Scan for the cell matching the given text and deliver its (x, y) coordinate at center. 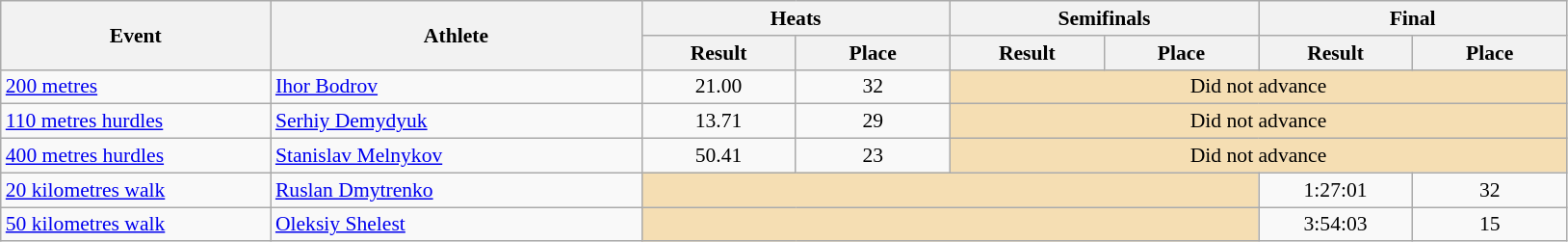
Heats (796, 18)
50.41 (719, 156)
23 (873, 156)
Final (1412, 18)
Oleksiy Shelest (457, 225)
400 metres hurdles (136, 156)
200 metres (136, 87)
Serhiy Demydyuk (457, 121)
29 (873, 121)
13.71 (719, 121)
50 kilometres walk (136, 225)
21.00 (719, 87)
15 (1490, 225)
20 kilometres walk (136, 190)
Semifinals (1104, 18)
3:54:03 (1335, 225)
Stanislav Melnykov (457, 156)
Athlete (457, 35)
Ihor Bodrov (457, 87)
1:27:01 (1335, 190)
Event (136, 35)
Ruslan Dmytrenko (457, 190)
110 metres hurdles (136, 121)
